Find where the given text appears and provide that cell's center as [x, y] coordinate. 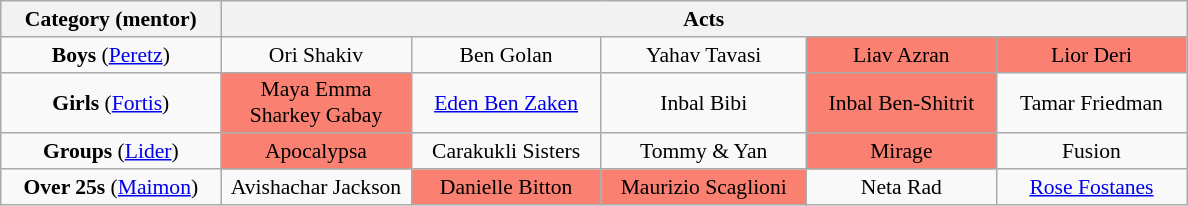
Yahav Tavasi [704, 55]
Avishachar Jackson [316, 187]
Mirage [901, 152]
Ori Shakiv [316, 55]
Tamar Friedman [1091, 102]
Acts [704, 19]
Inbal Ben-Shitrit [901, 102]
Neta Rad [901, 187]
Category (mentor) [111, 19]
Over 25s (Maimon) [111, 187]
Apocalypsa [316, 152]
Carakukli Sisters [506, 152]
Ben Golan [506, 55]
Liav Azran [901, 55]
Lior Deri [1091, 55]
Tommy & Yan [704, 152]
Danielle Bitton [506, 187]
Maurizio Scaglioni [704, 187]
Groups (Lider) [111, 152]
Inbal Bibi [704, 102]
Rose Fostanes [1091, 187]
Boys (Peretz) [111, 55]
Girls (Fortis) [111, 102]
Maya Emma Sharkey Gabay [316, 102]
Eden Ben Zaken [506, 102]
Fusion [1091, 152]
